Provide the [X, Y] coordinate of the cell's center where the given text is located.  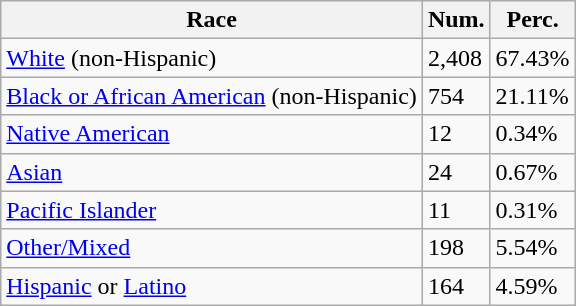
Black or African American (non-Hispanic) [212, 96]
11 [456, 210]
67.43% [532, 58]
0.31% [532, 210]
198 [456, 248]
164 [456, 286]
Other/Mixed [212, 248]
24 [456, 172]
Perc. [532, 20]
4.59% [532, 286]
Hispanic or Latino [212, 286]
White (non-Hispanic) [212, 58]
2,408 [456, 58]
Native American [212, 134]
Pacific Islander [212, 210]
Race [212, 20]
0.34% [532, 134]
21.11% [532, 96]
Asian [212, 172]
754 [456, 96]
0.67% [532, 172]
12 [456, 134]
Num. [456, 20]
5.54% [532, 248]
